Extract the [x, y] coordinate from the center of the cell holding the provided text.  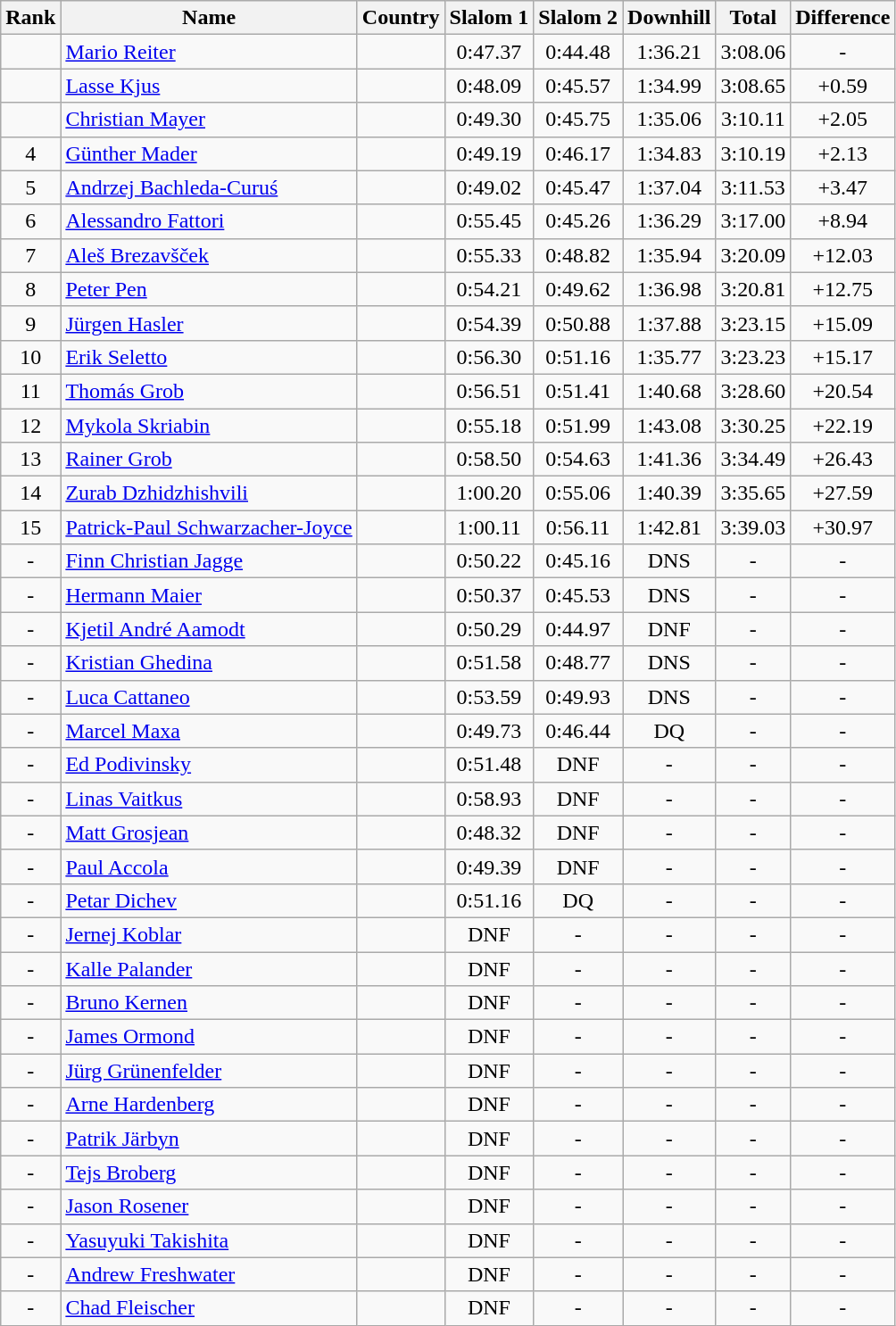
Jason Rosener [209, 1206]
3:23.15 [753, 323]
1:34.83 [669, 153]
3:08.65 [753, 86]
+3.47 [842, 187]
+12.03 [842, 255]
0:51.58 [489, 663]
1:40.68 [669, 391]
0:47.37 [489, 52]
0:50.29 [489, 629]
+22.19 [842, 426]
1:42.81 [669, 527]
Mykola Skriabin [209, 426]
0:56.11 [578, 527]
1:36.98 [669, 289]
3:17.00 [753, 221]
3:20.09 [753, 255]
0:45.26 [578, 221]
0:45.75 [578, 120]
0:49.62 [578, 289]
0:46.17 [578, 153]
+15.09 [842, 323]
1:40.39 [669, 493]
0:45.53 [578, 595]
0:48.77 [578, 663]
Günther Mader [209, 153]
9 [30, 323]
3:11.53 [753, 187]
Petar Dichev [209, 900]
0:48.82 [578, 255]
Patrik Järbyn [209, 1139]
3:34.49 [753, 460]
3:20.81 [753, 289]
0:58.93 [489, 799]
Christian Mayer [209, 120]
Jürgen Hasler [209, 323]
+2.05 [842, 120]
Country [401, 18]
0:56.30 [489, 357]
0:55.33 [489, 255]
0:55.06 [578, 493]
3:10.19 [753, 153]
1:35.77 [669, 357]
Bruno Kernen [209, 1003]
1:37.04 [669, 187]
Linas Vaitkus [209, 799]
Name [209, 18]
+27.59 [842, 493]
+8.94 [842, 221]
0:49.30 [489, 120]
0:45.16 [578, 561]
Kjetil André Aamodt [209, 629]
1:34.99 [669, 86]
14 [30, 493]
+30.97 [842, 527]
1:36.29 [669, 221]
+26.43 [842, 460]
1:41.36 [669, 460]
0:54.63 [578, 460]
0:44.48 [578, 52]
3:23.23 [753, 357]
Aleš Brezavšček [209, 255]
0:45.47 [578, 187]
Alessandro Fattori [209, 221]
Peter Pen [209, 289]
1:00.20 [489, 493]
8 [30, 289]
15 [30, 527]
0:50.88 [578, 323]
Downhill [669, 18]
Paul Accola [209, 866]
3:35.65 [753, 493]
4 [30, 153]
0:50.22 [489, 561]
0:51.41 [578, 391]
1:35.94 [669, 255]
+20.54 [842, 391]
Yasuyuki Takishita [209, 1240]
Andrew Freshwater [209, 1274]
Matt Grosjean [209, 833]
James Ormond [209, 1037]
0:48.32 [489, 833]
0:53.59 [489, 697]
Jernej Koblar [209, 934]
10 [30, 357]
6 [30, 221]
3:39.03 [753, 527]
Jürg Grünenfelder [209, 1071]
0:55.45 [489, 221]
1:35.06 [669, 120]
Mario Reiter [209, 52]
Patrick-Paul Schwarzacher-Joyce [209, 527]
0:54.21 [489, 289]
0:49.93 [578, 697]
0:51.99 [578, 426]
0:50.37 [489, 595]
Total [753, 18]
Kristian Ghedina [209, 663]
+2.13 [842, 153]
Lasse Kjus [209, 86]
Erik Seletto [209, 357]
3:10.11 [753, 120]
0:48.09 [489, 86]
0:49.39 [489, 866]
5 [30, 187]
Luca Cattaneo [209, 697]
11 [30, 391]
Thomás Grob [209, 391]
0:45.57 [578, 86]
0:49.73 [489, 731]
Arne Hardenberg [209, 1105]
+12.75 [842, 289]
Zurab Dzhidzhishvili [209, 493]
0:56.51 [489, 391]
Slalom 2 [578, 18]
13 [30, 460]
Andrzej Bachleda-Curuś [209, 187]
1:36.21 [669, 52]
Rainer Grob [209, 460]
Chad Fleischer [209, 1308]
0:58.50 [489, 460]
0:46.44 [578, 731]
7 [30, 255]
Tejs Broberg [209, 1173]
0:44.97 [578, 629]
3:08.06 [753, 52]
Finn Christian Jagge [209, 561]
1:43.08 [669, 426]
3:28.60 [753, 391]
Ed Podivinsky [209, 765]
0:54.39 [489, 323]
Hermann Maier [209, 595]
Slalom 1 [489, 18]
+0.59 [842, 86]
Rank [30, 18]
0:49.19 [489, 153]
Difference [842, 18]
Kalle Palander [209, 968]
1:00.11 [489, 527]
+15.17 [842, 357]
12 [30, 426]
Marcel Maxa [209, 731]
0:49.02 [489, 187]
0:51.48 [489, 765]
1:37.88 [669, 323]
0:55.18 [489, 426]
3:30.25 [753, 426]
